Return the (x, y) coordinate for the center point of the cell that contains the specified text.  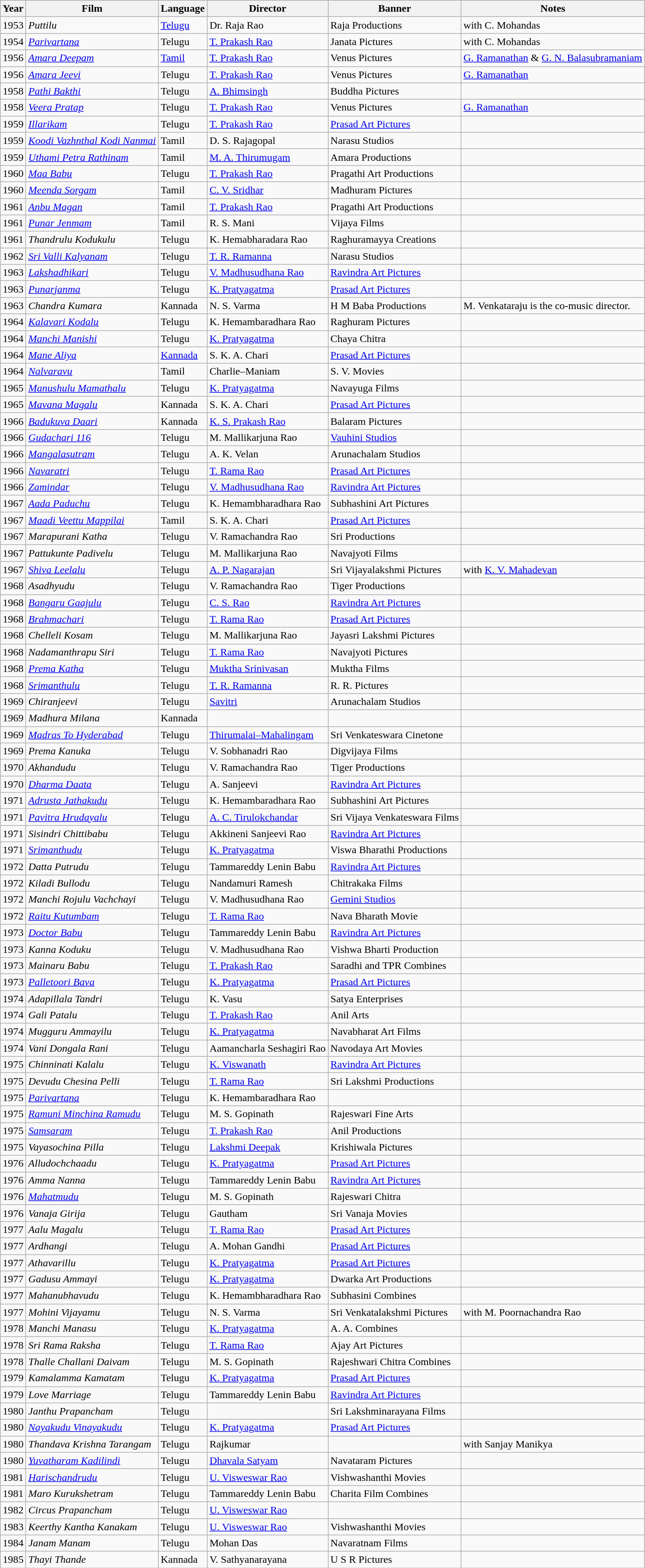
Digvijaya Films (395, 751)
Zamindar (92, 487)
Vani Dongala Rani (92, 1048)
Navaratnam Films (395, 1543)
Ajay Art Pictures (395, 1345)
Thandrulu Kodukulu (92, 240)
1984 (13, 1543)
Pathi Bakthi (92, 91)
Vayasochina Pilla (92, 1147)
Dhavala Satyam (267, 1460)
Gadusu Ammayi (92, 1279)
Saradhi and TPR Combines (395, 965)
Bangaru Gaajulu (92, 603)
Akhandudu (92, 768)
Aalu Magalu (92, 1229)
Anil Arts (395, 1015)
Mavana Magalu (92, 404)
Maro Kurukshetram (92, 1493)
Rajkumar (267, 1444)
Circus Prapancham (92, 1510)
Akkineni Sanjeevi Rao (267, 834)
Buddha Pictures (395, 91)
Thalle Challani Daivam (92, 1362)
Puttilu (92, 25)
Pavitra Hrudayalu (92, 817)
Srimanthulu (92, 685)
Thirumalai–Mahalingam (267, 735)
Banner (395, 9)
Notes (553, 9)
Rajeswari Fine Arts (395, 1114)
Vanaja Girija (92, 1213)
Veera Pratap (92, 108)
A. A. Combines (395, 1329)
D. S. Rajagopal (267, 140)
Raghuramayya Creations (395, 240)
Raghuram Pictures (395, 322)
Dharma Daata (92, 784)
C. S. Rao (267, 603)
Mohan Das (267, 1543)
Kalavari Kodalu (92, 322)
V. Sathyanarayana (267, 1560)
Adapillala Tandri (92, 998)
Navajyoti Pictures (395, 652)
Kamalamma Kamatam (92, 1378)
Sri Vanaja Movies (395, 1213)
Punar Jenmam (92, 223)
Charlie–Maniam (267, 372)
Badukuva Daari (92, 421)
Language (183, 9)
Manchi Manasu (92, 1329)
Chinninati Kalalu (92, 1065)
Mahatmudu (92, 1196)
S. V. Movies (395, 372)
Madhuram Pictures (395, 190)
Sri Valli Kalyanam (92, 256)
Asadhyudu (92, 586)
Chelleli Kosam (92, 636)
Vijaya Films (395, 223)
M. Venkataraju is the co-music director. (553, 306)
Kiladi Bullodu (92, 883)
Datta Putrudu (92, 867)
Maa Babu (92, 173)
Thandava Krishna Tarangam (92, 1444)
Nava Bharath Movie (395, 916)
Muktha Films (395, 668)
V. Sobhanadri Rao (267, 751)
with Sanjay Manikya (553, 1444)
Amara Jeevi (92, 75)
Janam Manam (92, 1543)
Navodaya Art Movies (395, 1048)
U S R Pictures (395, 1560)
Pattukunte Padivelu (92, 553)
R. R. Pictures (395, 685)
Amma Nanna (92, 1180)
Nandamuri Ramesh (267, 883)
A. Mohan Gandhi (267, 1246)
Adrusta Jathakudu (92, 801)
Mahanubhavudu (92, 1296)
Brahmachari (92, 619)
Raja Productions (395, 25)
Krishiwala Pictures (395, 1147)
Rajeswari Chitra (395, 1196)
Muktha Srinivasan (267, 668)
A. Sanjeevi (267, 784)
1983 (13, 1526)
K. Vasu (267, 998)
Chaya Chitra (395, 339)
Samsaram (92, 1131)
Navataram Pictures (395, 1460)
Vauhini Studios (395, 437)
Lakshadhikari (92, 273)
Koodi Vazhnthal Kodi Nanmai (92, 140)
C. V. Sridhar (267, 190)
1953 (13, 25)
Nalvaravu (92, 372)
Mainaru Babu (92, 965)
Raitu Kutumbam (92, 916)
Director (267, 9)
M. A. Thirumugam (267, 157)
Amara Productions (395, 157)
Chiranjeevi (92, 701)
1985 (13, 1560)
Sri Vijayalakshmi Pictures (395, 570)
Vishwa Bharti Production (395, 949)
Sri Lakshmi Productions (395, 1081)
Athavarillu (92, 1263)
Janthu Prapancham (92, 1411)
Chandra Kumara (92, 306)
Nayakudu Vinayakudu (92, 1428)
Navaratri (92, 470)
Uthami Petra Rathinam (92, 157)
Sri Vijaya Venkateswara Films (395, 817)
Thayi Thande (92, 1560)
Maadi Veettu Mappilai (92, 520)
Film (92, 9)
Jayasri Lakshmi Pictures (395, 636)
Marapurani Katha (92, 537)
Palletoori Bava (92, 982)
Devudu Chesina Pelli (92, 1081)
Charita Film Combines (395, 1493)
Harischandrudu (92, 1477)
Rajeshwari Chitra Combines (395, 1362)
Keerthy Kantha Kanakam (92, 1526)
Mugguru Ammayilu (92, 1032)
Sri Venkatalakshmi Pictures (395, 1312)
Sri Venkateswara Cinetone (395, 735)
A. Bhimsingh (267, 91)
Janata Pictures (395, 42)
1954 (13, 42)
Gudachari 116 (92, 437)
A. C. Tirulokchandar (267, 817)
Sri Lakshminarayana Films (395, 1411)
Ardhangi (92, 1246)
with M. Poornachandra Rao (553, 1312)
Sisindri Chittibabu (92, 834)
Prema Kanuka (92, 751)
K. Viswanath (267, 1065)
K. S. Prakash Rao (267, 421)
Satya Enterprises (395, 998)
Madhura Milana (92, 718)
Aada Paduchu (92, 504)
Mane Aliya (92, 355)
Gemini Studios (395, 900)
Amara Deepam (92, 58)
Gautham (267, 1213)
Manchi Manishi (92, 339)
Navayuga Films (395, 388)
Year (13, 9)
A. P. Nagarajan (267, 570)
Anbu Magan (92, 207)
Punarjanma (92, 289)
Navabharat Art Films (395, 1032)
Prema Katha (92, 668)
Aamancharla Seshagiri Rao (267, 1048)
Illarikam (92, 124)
Ramuni Minchina Ramudu (92, 1114)
Doctor Babu (92, 932)
Subhasini Combines (395, 1296)
with K. V. Mahadevan (553, 570)
Meenda Sorgam (92, 190)
Yuvatharam Kadilindi (92, 1460)
Manchi Rojulu Vachchayi (92, 900)
Anil Productions (395, 1131)
Mohini Vijayamu (92, 1312)
Mangalasutram (92, 454)
Love Marriage (92, 1395)
Shiva Leelalu (92, 570)
Dwarka Art Productions (395, 1279)
Balaram Pictures (395, 421)
Lakshmi Deepak (267, 1147)
Savitri (267, 701)
Chitrakaka Films (395, 883)
Viswa Bharathi Productions (395, 850)
Manushulu Mamathalu (92, 388)
Navajyoti Films (395, 553)
A. K. Velan (267, 454)
Sri Rama Raksha (92, 1345)
G. Ramanathan & G. N. Balasubramaniam (553, 58)
K. Hemabharadara Rao (267, 240)
1982 (13, 1510)
Nadamanthrapu Siri (92, 652)
Dr. Raja Rao (267, 25)
H M Baba Productions (395, 306)
Srimanthudu (92, 850)
Gali Patalu (92, 1015)
Madras To Hyderabad (92, 735)
Alludochchaadu (92, 1164)
Sri Productions (395, 537)
R. S. Mani (267, 223)
1962 (13, 256)
Kanna Koduku (92, 949)
